Extract the (x, y) coordinate from the center of the cell holding the provided text.  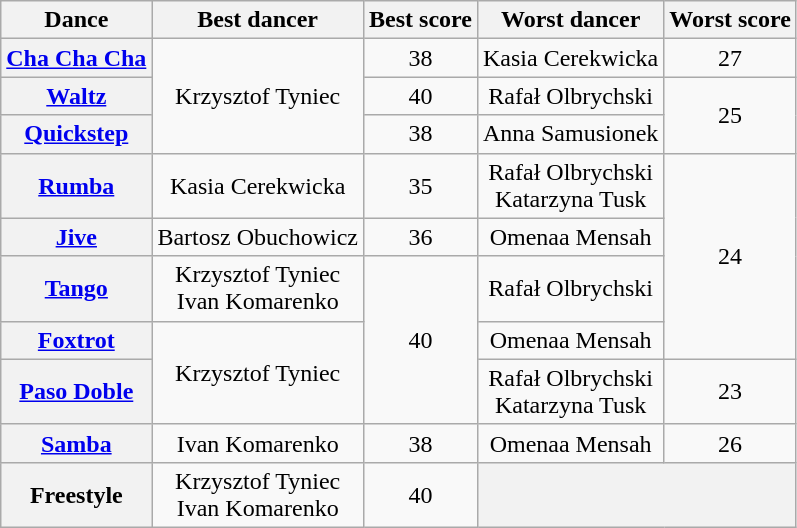
27 (730, 58)
36 (421, 237)
24 (730, 256)
Jive (76, 237)
Worst score (730, 20)
Anna Samusionek (570, 134)
Best dancer (258, 20)
35 (421, 186)
Dance (76, 20)
Paso Doble (76, 392)
Foxtrot (76, 340)
Cha Cha Cha (76, 58)
Rumba (76, 186)
Waltz (76, 96)
Best score (421, 20)
Ivan Komarenko (258, 443)
Quickstep (76, 134)
Freestyle (76, 494)
25 (730, 115)
23 (730, 392)
Bartosz Obuchowicz (258, 237)
Tango (76, 288)
26 (730, 443)
Worst dancer (570, 20)
Samba (76, 443)
